Find where the given text appears and provide that cell's center as (x, y) coordinate. 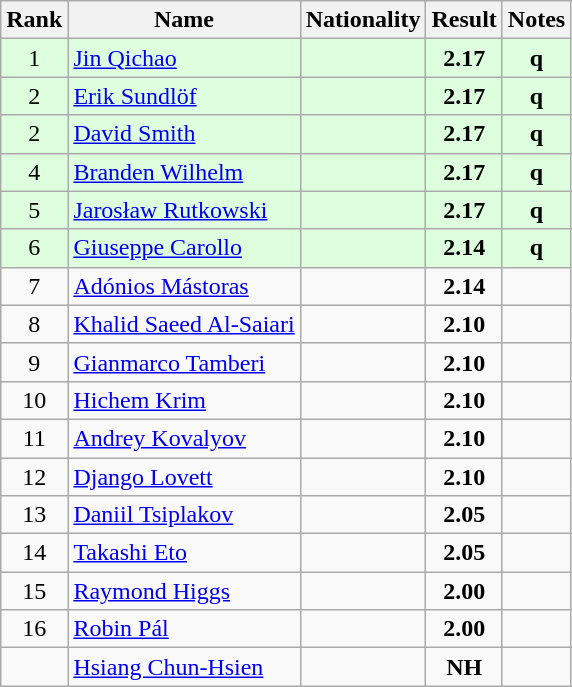
1 (34, 58)
14 (34, 553)
Notes (536, 20)
Erik Sundlöf (184, 96)
Django Lovett (184, 477)
4 (34, 172)
12 (34, 477)
Nationality (363, 20)
10 (34, 400)
13 (34, 515)
Adónios Mástoras (184, 286)
Rank (34, 20)
Giuseppe Carollo (184, 248)
Jarosław Rutkowski (184, 210)
David Smith (184, 134)
Jin Qichao (184, 58)
16 (34, 629)
Branden Wilhelm (184, 172)
Andrey Kovalyov (184, 438)
Name (184, 20)
Hsiang Chun-Hsien (184, 667)
11 (34, 438)
Raymond Higgs (184, 591)
Robin Pál (184, 629)
15 (34, 591)
Khalid Saeed Al-Saiari (184, 324)
Gianmarco Tamberi (184, 362)
Takashi Eto (184, 553)
6 (34, 248)
Daniil Tsiplakov (184, 515)
5 (34, 210)
Hichem Krim (184, 400)
9 (34, 362)
Result (464, 20)
7 (34, 286)
NH (464, 667)
8 (34, 324)
